Find where the given text appears and provide that cell's center as [X, Y] coordinate. 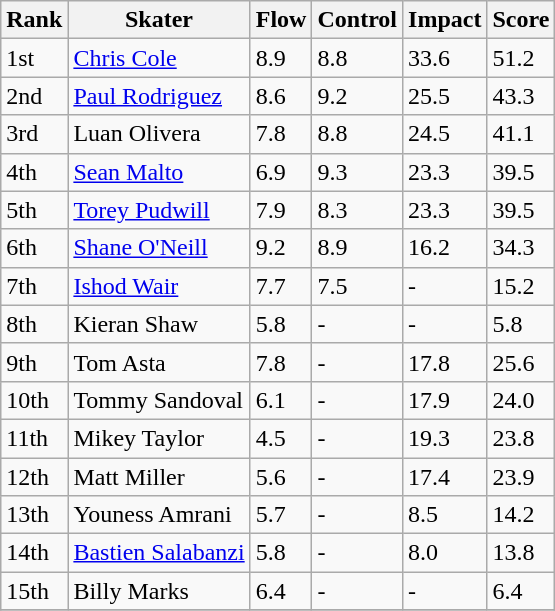
14th [34, 553]
17.9 [445, 400]
Luan Olivera [159, 134]
1st [34, 58]
Youness Amrani [159, 515]
7th [34, 286]
7.9 [281, 210]
8.0 [445, 553]
Kieran Shaw [159, 324]
7.7 [281, 286]
Tommy Sandoval [159, 400]
16.2 [445, 248]
6th [34, 248]
3rd [34, 134]
2nd [34, 96]
Billy Marks [159, 591]
25.5 [445, 96]
23.8 [521, 438]
8.6 [281, 96]
Tom Asta [159, 362]
15th [34, 591]
19.3 [445, 438]
15.2 [521, 286]
9th [34, 362]
Mikey Taylor [159, 438]
Matt Miller [159, 477]
Control [358, 20]
Score [521, 20]
25.6 [521, 362]
4.5 [281, 438]
41.1 [521, 134]
Skater [159, 20]
Sean Malto [159, 172]
5.7 [281, 515]
Flow [281, 20]
Chris Cole [159, 58]
Ishod Wair [159, 286]
4th [34, 172]
Shane O'Neill [159, 248]
33.6 [445, 58]
51.2 [521, 58]
Impact [445, 20]
6.9 [281, 172]
8.3 [358, 210]
43.3 [521, 96]
17.4 [445, 477]
13th [34, 515]
8th [34, 324]
9.3 [358, 172]
5.6 [281, 477]
Torey Pudwill [159, 210]
6.1 [281, 400]
14.2 [521, 515]
7.5 [358, 286]
5th [34, 210]
24.0 [521, 400]
24.5 [445, 134]
11th [34, 438]
34.3 [521, 248]
Paul Rodriguez [159, 96]
10th [34, 400]
Rank [34, 20]
12th [34, 477]
8.5 [445, 515]
23.9 [521, 477]
Bastien Salabanzi [159, 553]
13.8 [521, 553]
17.8 [445, 362]
